Scan for the cell matching the given text and deliver its [x, y] coordinate at center. 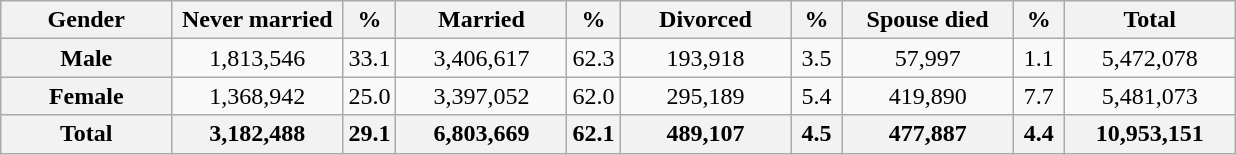
1.1 [1038, 58]
57,997 [928, 58]
Male [86, 58]
193,918 [706, 58]
5.4 [816, 96]
29.1 [370, 134]
5,481,073 [1150, 96]
62.3 [594, 58]
3,406,617 [482, 58]
10,953,151 [1150, 134]
Divorced [706, 20]
3,397,052 [482, 96]
62.0 [594, 96]
Never married [258, 20]
7.7 [1038, 96]
3.5 [816, 58]
Married [482, 20]
25.0 [370, 96]
1,813,546 [258, 58]
62.1 [594, 134]
3,182,488 [258, 134]
Gender [86, 20]
295,189 [706, 96]
6,803,669 [482, 134]
419,890 [928, 96]
Female [86, 96]
33.1 [370, 58]
5,472,078 [1150, 58]
4.4 [1038, 134]
1,368,942 [258, 96]
477,887 [928, 134]
489,107 [706, 134]
4.5 [816, 134]
Spouse died [928, 20]
